Identify which cell holds the provided text, then report its (X, Y) central coordinate. 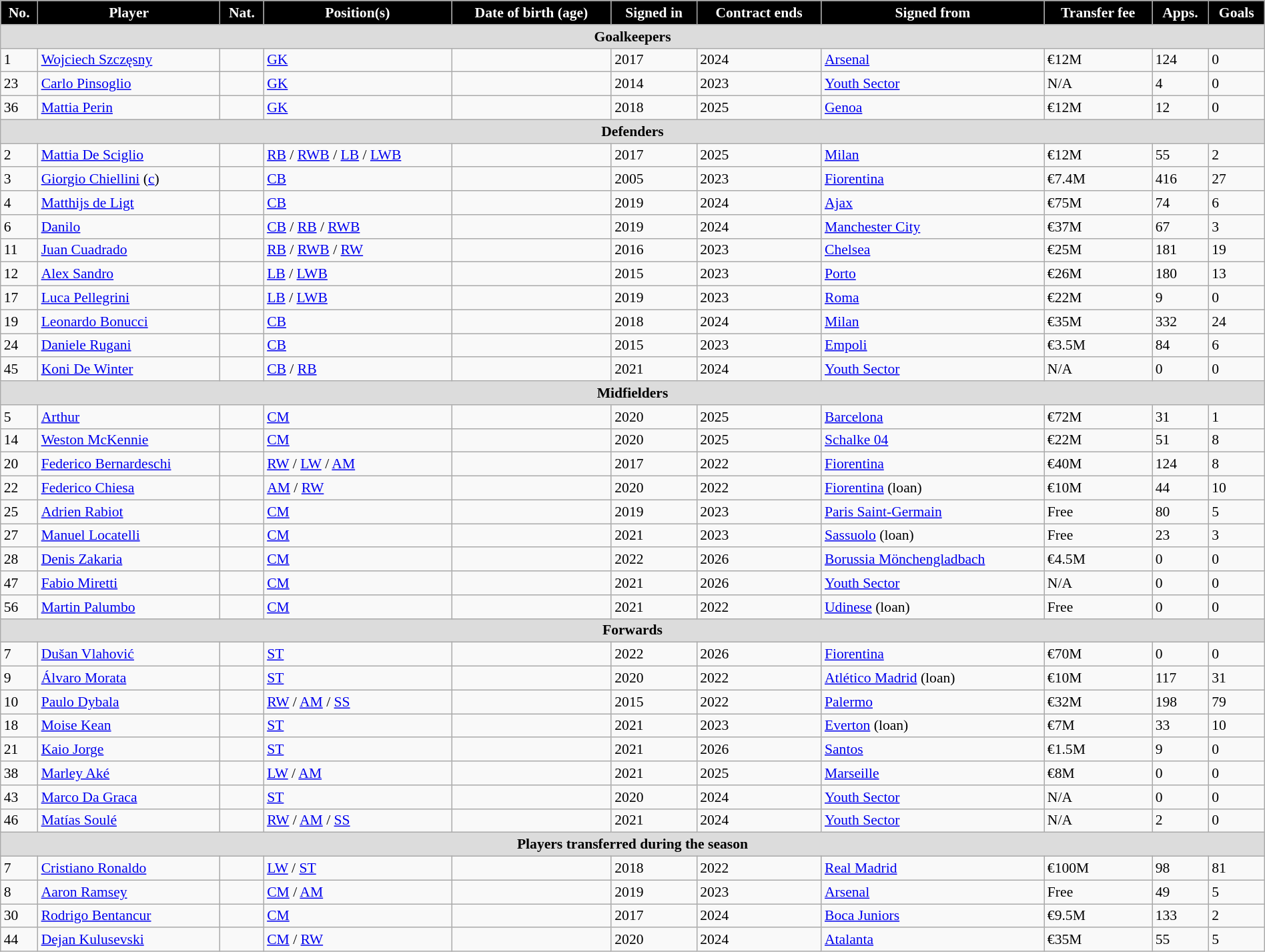
Fabio Miretti (129, 583)
Marco Da Graca (129, 797)
Atlético Madrid (loan) (933, 678)
Federico Bernardeschi (129, 464)
43 (19, 797)
Dejan Kulusevski (129, 940)
Cristiano Ronaldo (129, 869)
Marley Aké (129, 773)
18 (19, 726)
2016 (654, 250)
Position(s) (358, 13)
33 (1181, 726)
79 (1236, 702)
Juan Cuadrado (129, 250)
Barcelona (933, 417)
Signed in (654, 13)
81 (1236, 869)
Udinese (loan) (933, 607)
180 (1181, 274)
84 (1181, 346)
LW / AM (358, 773)
Álvaro Morata (129, 678)
€32M (1098, 702)
CM / RW (358, 940)
AM / RW (358, 488)
Roma (933, 298)
181 (1181, 250)
117 (1181, 678)
CM / AM (358, 892)
€72M (1098, 417)
€37M (1098, 227)
Carlo Pinsoglio (129, 84)
€75M (1098, 203)
No. (19, 13)
Koni De Winter (129, 370)
2014 (654, 84)
RB / RWB / LB / LWB (358, 155)
Schalke 04 (933, 440)
Leonardo Bonucci (129, 322)
Paris Saint-Germain (933, 512)
Moise Kean (129, 726)
Dušan Vlahović (129, 654)
€4.5M (1098, 560)
Giorgio Chiellini (c) (129, 179)
Mattia Perin (129, 108)
Defenders (632, 131)
Apps. (1181, 13)
€9.5M (1098, 916)
Palermo (933, 702)
Ajax (933, 203)
Paulo Dybala (129, 702)
Goalkeepers (632, 37)
LW / ST (358, 869)
Matthijs de Ligt (129, 203)
€7.4M (1098, 179)
Everton (loan) (933, 726)
Aaron Ramsey (129, 892)
Contract ends (759, 13)
17 (19, 298)
45 (19, 370)
47 (19, 583)
67 (1181, 227)
332 (1181, 322)
Martin Palumbo (129, 607)
198 (1181, 702)
Real Madrid (933, 869)
Arthur (129, 417)
2005 (654, 179)
Nat. (242, 13)
98 (1181, 869)
Transfer fee (1098, 13)
21 (19, 750)
CB / RB / RWB (358, 227)
Atalanta (933, 940)
Daniele Rugani (129, 346)
€1.5M (1098, 750)
€8M (1098, 773)
Empoli (933, 346)
Manchester City (933, 227)
Matías Soulé (129, 821)
Players transferred during the season (632, 845)
Sassuolo (loan) (933, 536)
38 (19, 773)
Marseille (933, 773)
RW / LW / AM (358, 464)
Manuel Locatelli (129, 536)
36 (19, 108)
416 (1181, 179)
20 (19, 464)
Goals (1236, 13)
Borussia Mönchengladbach (933, 560)
€26M (1098, 274)
Mattia De Sciglio (129, 155)
11 (19, 250)
Signed from (933, 13)
€40M (1098, 464)
22 (19, 488)
Luca Pellegrini (129, 298)
Danilo (129, 227)
Adrien Rabiot (129, 512)
74 (1181, 203)
Date of birth (age) (532, 13)
28 (19, 560)
RB / RWB / RW (358, 250)
Porto (933, 274)
€25M (1098, 250)
30 (19, 916)
Midfielders (632, 393)
€70M (1098, 654)
Kaio Jorge (129, 750)
51 (1181, 440)
25 (19, 512)
€3.5M (1098, 346)
Chelsea (933, 250)
€7M (1098, 726)
Federico Chiesa (129, 488)
13 (1236, 274)
Rodrigo Bentancur (129, 916)
Forwards (632, 630)
Player (129, 13)
Weston McKennie (129, 440)
49 (1181, 892)
Wojciech Szczęsny (129, 60)
133 (1181, 916)
80 (1181, 512)
CB / RB (358, 370)
56 (19, 607)
14 (19, 440)
46 (19, 821)
Denis Zakaria (129, 560)
Alex Sandro (129, 274)
Santos (933, 750)
Boca Juniors (933, 916)
€100M (1098, 869)
Fiorentina (loan) (933, 488)
Genoa (933, 108)
